Locate the cell with the specified text and output its (X, Y) center coordinate. 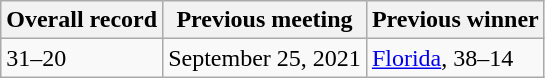
Previous winner (455, 20)
September 25, 2021 (265, 58)
Overall record (82, 20)
Florida, 38–14 (455, 58)
Previous meeting (265, 20)
31–20 (82, 58)
